Locate the cell with the specified text and output its (x, y) center coordinate. 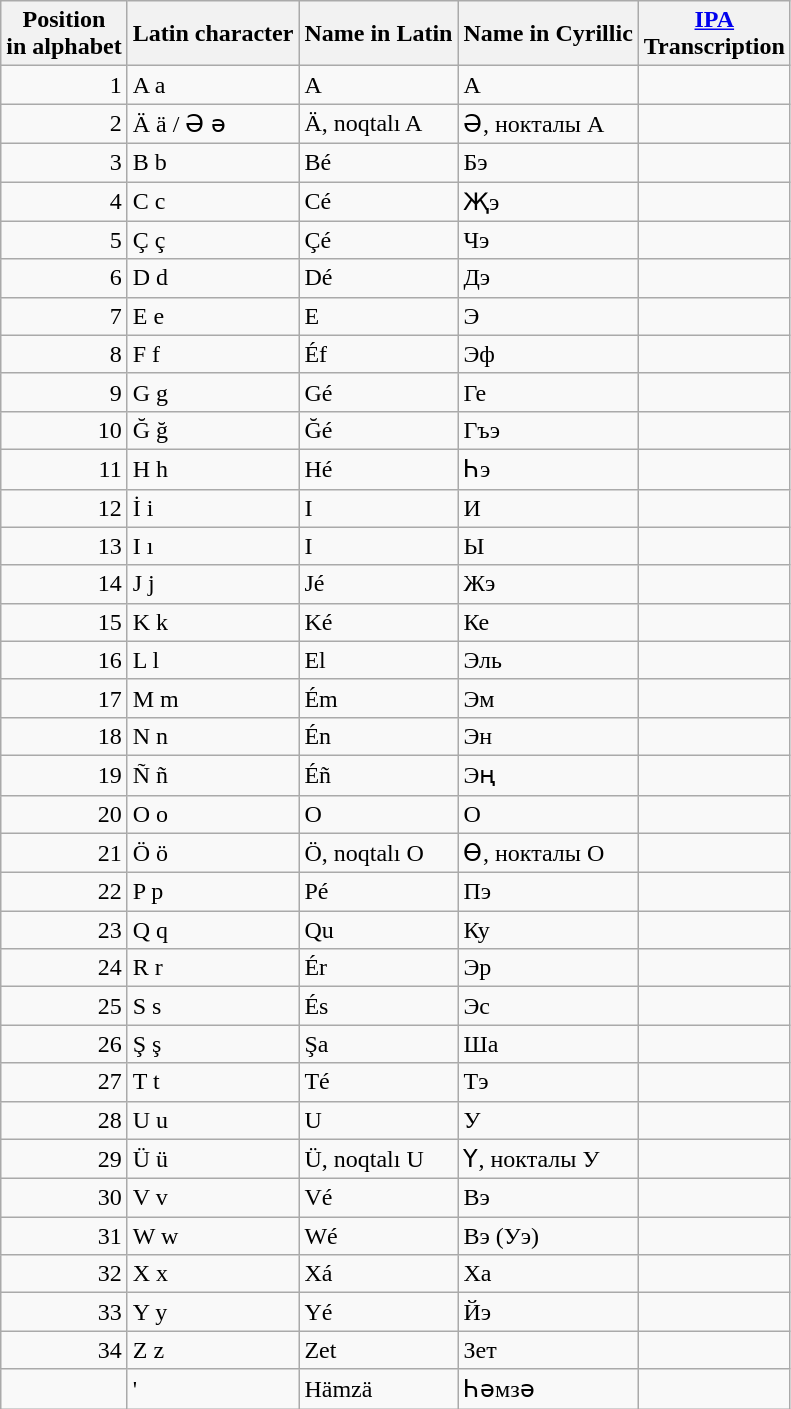
4 (64, 202)
Ку (548, 930)
Şa (378, 1044)
E e (213, 316)
Vé (378, 1198)
19 (64, 775)
İ i (213, 508)
23 (64, 930)
Dé (378, 278)
Эм (548, 698)
K k (213, 622)
15 (64, 622)
Té (378, 1082)
22 (64, 892)
T t (213, 1082)
18 (64, 736)
25 (64, 1006)
У (548, 1120)
El (378, 660)
Жэ (548, 584)
Вэ (548, 1198)
U (378, 1120)
X x (213, 1274)
G g (213, 392)
2 (64, 124)
Ша (548, 1044)
Гъэ (548, 430)
11 (64, 469)
Ş ş (213, 1044)
J j (213, 584)
Эң (548, 775)
12 (64, 508)
O o (213, 814)
Йэ (548, 1312)
O (378, 814)
Зет (548, 1350)
Ké (378, 622)
A a (213, 85)
9 (64, 392)
Pé (378, 892)
I ı (213, 546)
Ä ä / Ə ə (213, 124)
R r (213, 968)
Эн (548, 736)
Ге (548, 392)
Дэ (548, 278)
Эф (548, 354)
30 (64, 1198)
C c (213, 202)
Y y (213, 1312)
6 (64, 278)
5 (64, 240)
Latin character (213, 34)
31 (64, 1236)
Ğ ğ (213, 430)
Éñ (378, 775)
7 (64, 316)
И (548, 508)
Ñ ñ (213, 775)
Эс (548, 1006)
33 (64, 1312)
V v (213, 1198)
28 (64, 1120)
Ү, нокталы У (548, 1159)
P p (213, 892)
Ке (548, 622)
Çé (378, 240)
Ө, нокталы О (548, 853)
Én (378, 736)
Ә, нокталы А (548, 124)
E (378, 316)
Ха (548, 1274)
Ç ç (213, 240)
Һәмзә (548, 1389)
29 (64, 1159)
Пэ (548, 892)
' (213, 1389)
21 (64, 853)
20 (64, 814)
8 (64, 354)
Name in Cyrillic (548, 34)
Yé (378, 1312)
Bé (378, 162)
Z z (213, 1350)
Zet (378, 1350)
Эр (548, 968)
13 (64, 546)
Éf (378, 354)
Hé (378, 469)
Тэ (548, 1082)
H h (213, 469)
Wé (378, 1236)
17 (64, 698)
Вэ (Уэ) (548, 1236)
Ér (378, 968)
Эль (548, 660)
IPATranscription (714, 34)
А (548, 85)
N n (213, 736)
L l (213, 660)
Name in Latin (378, 34)
Ы (548, 546)
Jé (378, 584)
Q q (213, 930)
1 (64, 85)
U u (213, 1120)
32 (64, 1274)
26 (64, 1044)
Э (548, 316)
Hämzä (378, 1389)
Xá (378, 1274)
34 (64, 1350)
S s (213, 1006)
D d (213, 278)
Ö, noqtalı O (378, 853)
Ü, noqtalı U (378, 1159)
F f (213, 354)
Бэ (548, 162)
Ğé (378, 430)
M m (213, 698)
Һэ (548, 469)
Ém (378, 698)
A (378, 85)
10 (64, 430)
W w (213, 1236)
16 (64, 660)
27 (64, 1082)
Чэ (548, 240)
3 (64, 162)
Ö ö (213, 853)
Cé (378, 202)
24 (64, 968)
És (378, 1006)
Ä, noqtalı A (378, 124)
14 (64, 584)
Positionin alphabet (64, 34)
Gé (378, 392)
Qu (378, 930)
B b (213, 162)
Ü ü (213, 1159)
О (548, 814)
Җэ (548, 202)
